Find where the given text appears and provide that cell's center as (X, Y) coordinate. 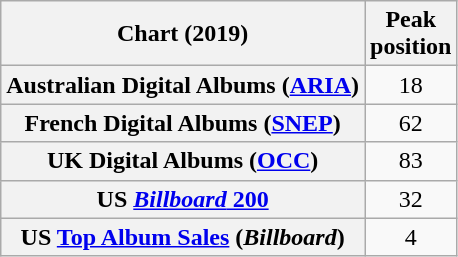
Chart (2019) (183, 34)
18 (411, 85)
US Top Album Sales (Billboard) (183, 237)
Australian Digital Albums (ARIA) (183, 85)
4 (411, 237)
32 (411, 199)
US Billboard 200 (183, 199)
62 (411, 123)
French Digital Albums (SNEP) (183, 123)
Peakposition (411, 34)
UK Digital Albums (OCC) (183, 161)
83 (411, 161)
